Identify which cell holds the provided text, then report its [x, y] central coordinate. 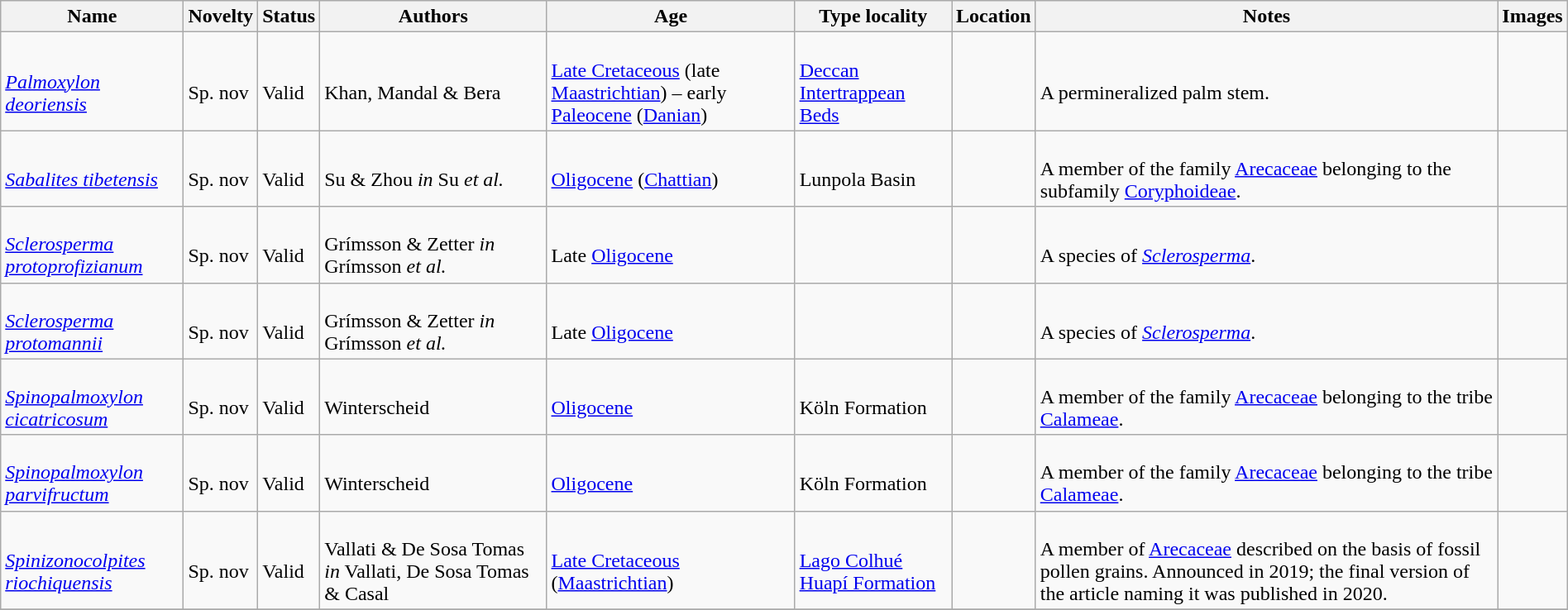
Deccan Intertrappean Beds [873, 81]
Spinizonocolpites riochiquensis [93, 560]
Late Cretaceous (Maastrichtian) [671, 560]
Palmoxylon deoriensis [93, 81]
Status [289, 17]
Lago Colhué Huapí Formation [873, 560]
Images [1532, 17]
Novelty [221, 17]
Oligocene (Chattian) [671, 169]
Authors [433, 17]
Spinopalmoxylon parvifructum [93, 473]
Sclerosperma protoprofizianum [93, 245]
Vallati & De Sosa Tomas in Vallati, De Sosa Tomas & Casal [433, 560]
Sabalites tibetensis [93, 169]
Khan, Mandal & Bera [433, 81]
Location [993, 17]
Age [671, 17]
Spinopalmoxylon cicatricosum [93, 397]
Sclerosperma protomannii [93, 321]
A member of the family Arecaceae belonging to the subfamily Coryphoideae. [1267, 169]
Name [93, 17]
Su & Zhou in Su et al. [433, 169]
Lunpola Basin [873, 169]
Notes [1267, 17]
A permineralized palm stem. [1267, 81]
Late Cretaceous (late Maastrichtian) – early Paleocene (Danian) [671, 81]
Type locality [873, 17]
